Output the (X, Y) coordinate of the center of the cell containing the given text.  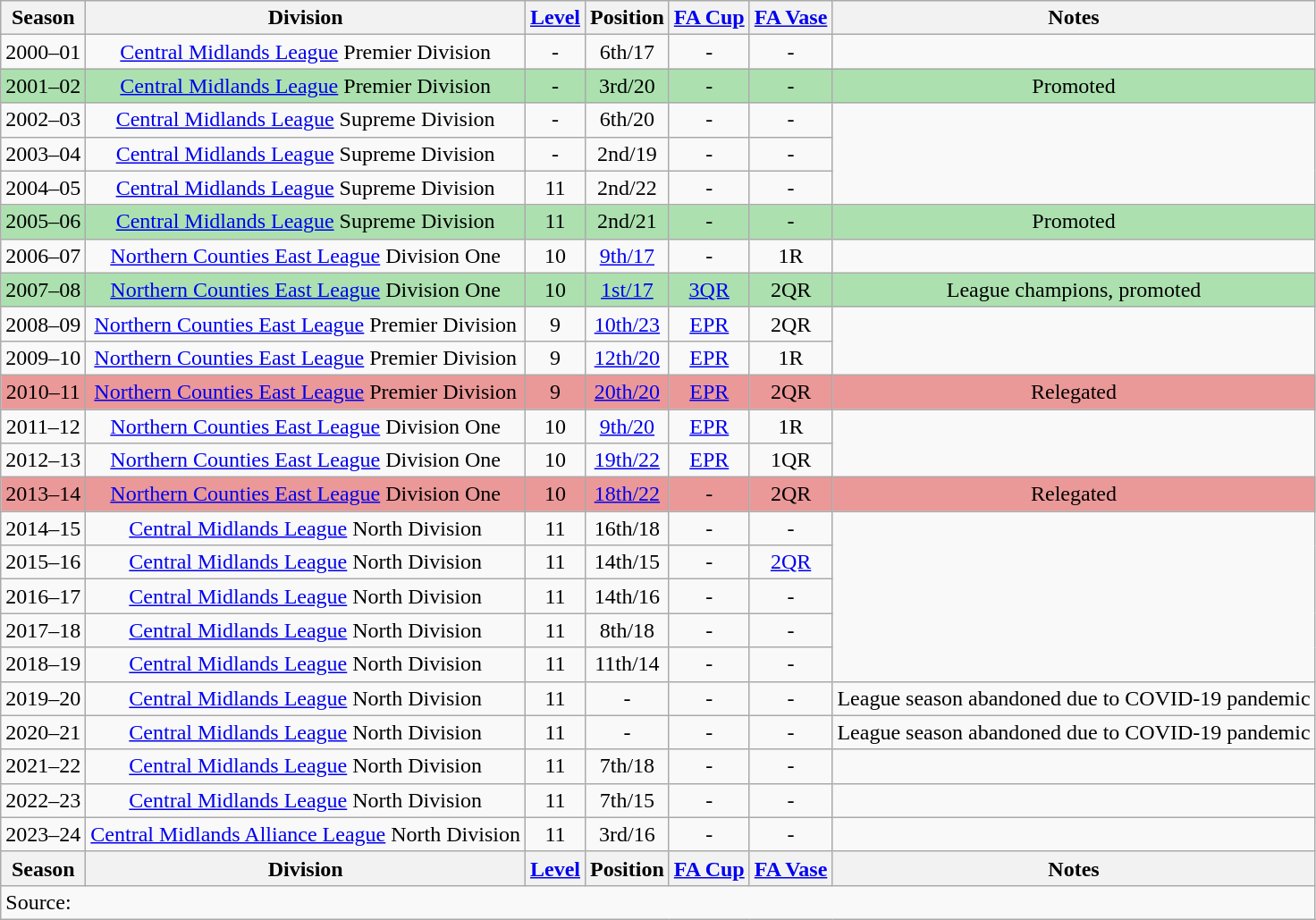
2019–20 (43, 698)
19th/22 (628, 460)
Central Midlands Alliance League North Division (306, 834)
3QR (709, 290)
2014–15 (43, 528)
2002–03 (43, 120)
12th/20 (628, 358)
7th/18 (628, 766)
7th/15 (628, 800)
2004–05 (43, 188)
2001–02 (43, 86)
2011–12 (43, 426)
2007–08 (43, 290)
2016–17 (43, 596)
14th/15 (628, 562)
3rd/16 (628, 834)
2nd/21 (628, 222)
2006–07 (43, 256)
2018–19 (43, 664)
11th/14 (628, 664)
10th/23 (628, 324)
2nd/19 (628, 154)
Source: (658, 902)
2021–22 (43, 766)
2010–11 (43, 392)
2023–24 (43, 834)
1st/17 (628, 290)
8th/18 (628, 630)
3rd/20 (628, 86)
2017–18 (43, 630)
20th/20 (628, 392)
18th/22 (628, 494)
2008–09 (43, 324)
2022–23 (43, 800)
16th/18 (628, 528)
14th/16 (628, 596)
1QR (790, 460)
2020–21 (43, 732)
2000–01 (43, 52)
6th/17 (628, 52)
9th/20 (628, 426)
2015–16 (43, 562)
2013–14 (43, 494)
2005–06 (43, 222)
6th/20 (628, 120)
2012–13 (43, 460)
2009–10 (43, 358)
9th/17 (628, 256)
2003–04 (43, 154)
League champions, promoted (1074, 290)
2nd/22 (628, 188)
